Find where the given text appears and provide that cell's center as [X, Y] coordinate. 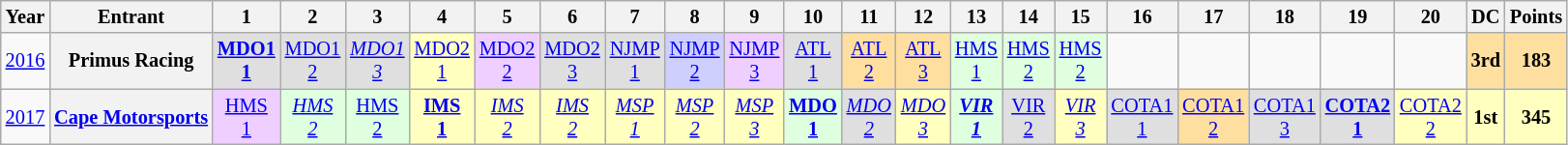
DC [1486, 16]
VIR1 [976, 117]
16 [1143, 16]
MDO2 [869, 117]
COTA22 [1431, 117]
8 [695, 16]
5 [507, 16]
12 [923, 16]
COTA13 [1285, 117]
VIR2 [1029, 117]
18 [1285, 16]
Points [1536, 16]
MDO21 [441, 61]
15 [1081, 16]
NJMP2 [695, 61]
Entrant [131, 16]
4 [441, 16]
MSP1 [635, 117]
Year [25, 16]
COTA11 [1143, 117]
2 [313, 16]
NJMP1 [635, 61]
MDO13 [377, 61]
COTA21 [1357, 117]
MDO22 [507, 61]
COTA12 [1213, 117]
MSP3 [754, 117]
NJMP3 [754, 61]
Cape Motorsports [131, 117]
345 [1536, 117]
17 [1213, 16]
IMS1 [441, 117]
3 [377, 16]
14 [1029, 16]
MDO1 [813, 117]
MSP2 [695, 117]
10 [813, 16]
6 [572, 16]
9 [754, 16]
3rd [1486, 61]
13 [976, 16]
MDO3 [923, 117]
MDO11 [247, 61]
1st [1486, 117]
1 [247, 16]
19 [1357, 16]
183 [1536, 61]
VIR3 [1081, 117]
ATL2 [869, 61]
2017 [25, 117]
2016 [25, 61]
MDO12 [313, 61]
MDO23 [572, 61]
7 [635, 16]
ATL1 [813, 61]
ATL3 [923, 61]
Primus Racing [131, 61]
20 [1431, 16]
11 [869, 16]
